From the cell containing the given text, extract its center point as (X, Y) coordinate. 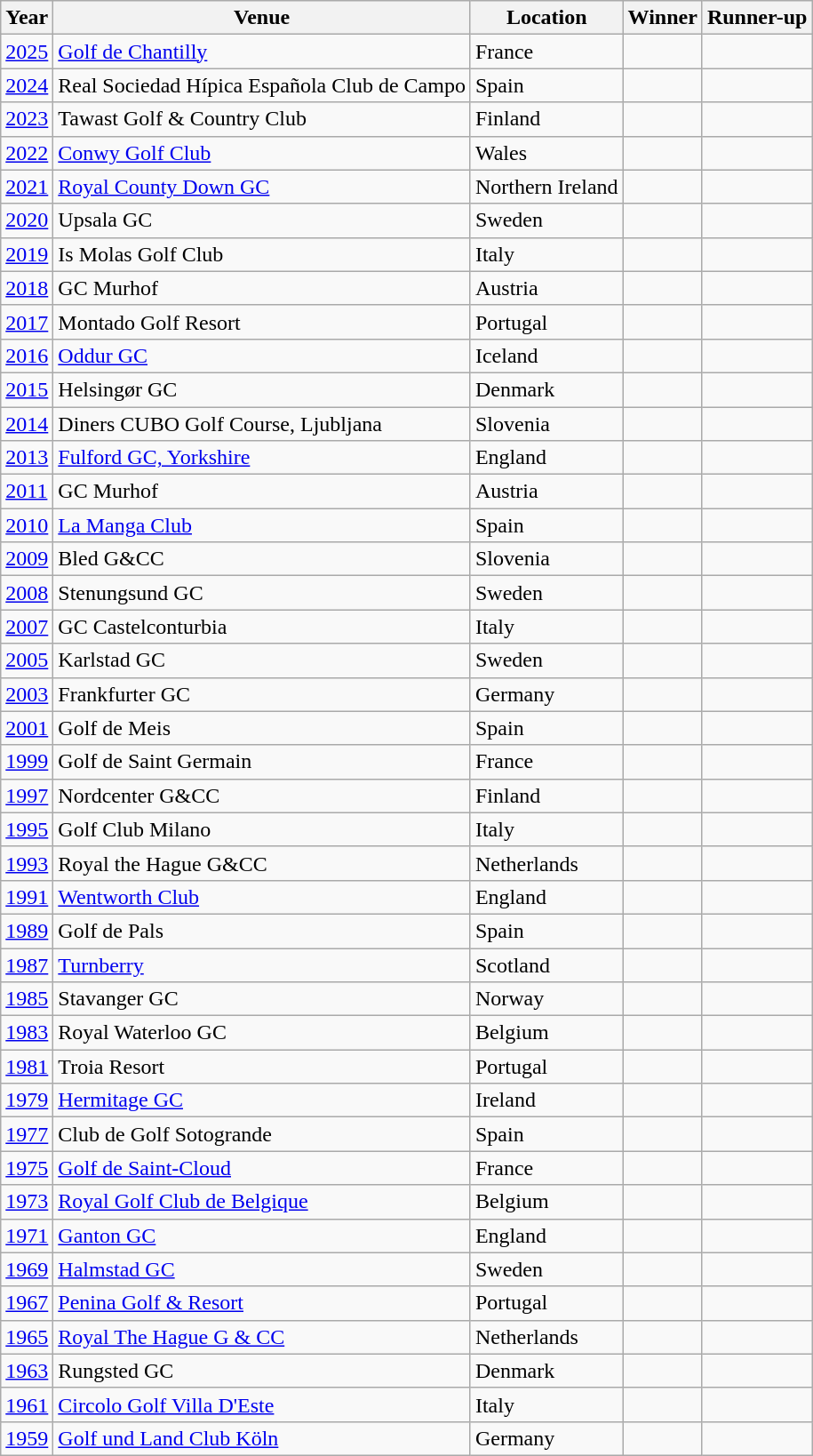
Wentworth Club (262, 897)
Golf de Meis (262, 728)
Golf de Saint-Cloud (262, 1168)
Year (27, 18)
Golf Club Milano (262, 829)
Norway (546, 999)
Troia Resort (262, 1067)
1965 (27, 1337)
2020 (27, 220)
Rungsted GC (262, 1371)
Wales (546, 153)
1969 (27, 1269)
2018 (27, 288)
Royal Waterloo GC (262, 1033)
Penina Golf & Resort (262, 1303)
2007 (27, 627)
Diners CUBO Golf Course, Ljubljana (262, 424)
Golf de Pals (262, 931)
1999 (27, 762)
Royal the Hague G&CC (262, 863)
Venue (262, 18)
Location (546, 18)
Scotland (546, 964)
Iceland (546, 356)
Oddur GC (262, 356)
Golf und Land Club Köln (262, 1438)
Golf de Saint Germain (262, 762)
Frankfurter GC (262, 694)
Ganton GC (262, 1236)
2019 (27, 254)
Nordcenter G&CC (262, 796)
1991 (27, 897)
Montado Golf Resort (262, 322)
1979 (27, 1100)
2021 (27, 187)
2023 (27, 119)
Karlstad GC (262, 660)
GC Castelconturbia (262, 627)
Winner (663, 18)
Ireland (546, 1100)
1989 (27, 931)
2016 (27, 356)
Helsingør GC (262, 389)
2003 (27, 694)
Conwy Golf Club (262, 153)
2022 (27, 153)
2017 (27, 322)
Golf de Chantilly (262, 52)
Royal The Hague G & CC (262, 1337)
Northern Ireland (546, 187)
2001 (27, 728)
1993 (27, 863)
1973 (27, 1202)
Fulford GC, Yorkshire (262, 458)
2014 (27, 424)
Stenungsund GC (262, 593)
2005 (27, 660)
Stavanger GC (262, 999)
1977 (27, 1134)
Royal County Down GC (262, 187)
Halmstad GC (262, 1269)
1981 (27, 1067)
Runner-up (757, 18)
2025 (27, 52)
Circolo Golf Villa D'Este (262, 1404)
2011 (27, 492)
Club de Golf Sotogrande (262, 1134)
1963 (27, 1371)
1995 (27, 829)
Bled G&CC (262, 559)
Is Molas Golf Club (262, 254)
Turnberry (262, 964)
2013 (27, 458)
1967 (27, 1303)
Upsala GC (262, 220)
La Manga Club (262, 525)
2024 (27, 85)
1961 (27, 1404)
1959 (27, 1438)
2008 (27, 593)
1997 (27, 796)
1985 (27, 999)
2010 (27, 525)
2009 (27, 559)
Tawast Golf & Country Club (262, 119)
Real Sociedad Hípica Española Club de Campo (262, 85)
Hermitage GC (262, 1100)
2015 (27, 389)
1975 (27, 1168)
1983 (27, 1033)
Royal Golf Club de Belgique (262, 1202)
1971 (27, 1236)
1987 (27, 964)
